Identify which cell holds the provided text, then report its (x, y) central coordinate. 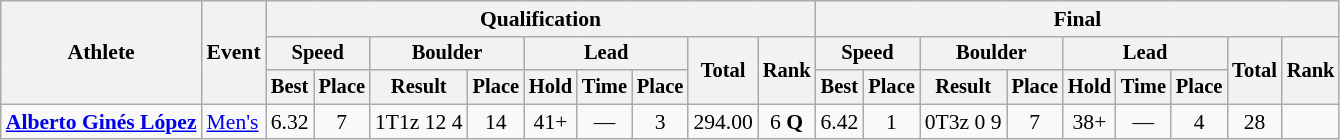
14 (496, 122)
1 (891, 122)
Final (1077, 19)
28 (1254, 122)
4 (1199, 122)
6.32 (290, 122)
Men's (234, 122)
6 Q (787, 122)
38+ (1090, 122)
41+ (550, 122)
294.00 (722, 122)
3 (660, 122)
0T3z 0 9 (964, 122)
Event (234, 52)
Alberto Ginés López (102, 122)
1T1z 12 4 (419, 122)
Qualification (541, 19)
Athlete (102, 52)
6.42 (839, 122)
